Scan for the cell matching the given text and deliver its [x, y] coordinate at center. 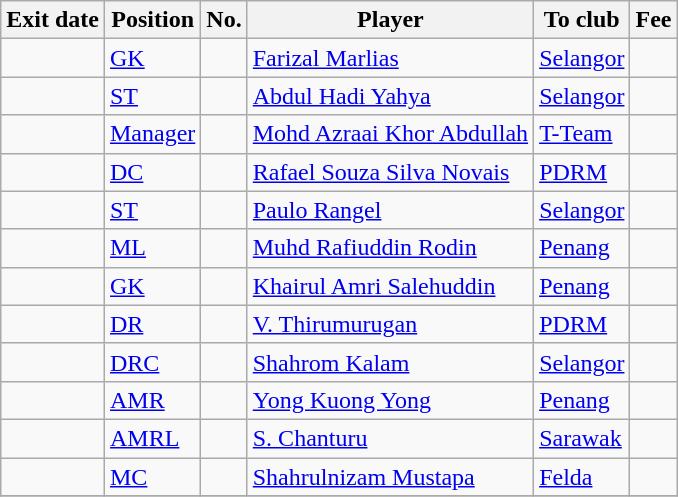
Mohd Azraai Khor Abdullah [390, 134]
Manager [152, 134]
Abdul Hadi Yahya [390, 96]
No. [224, 20]
S. Chanturu [390, 438]
MC [152, 477]
Shahrom Kalam [390, 362]
Sarawak [582, 438]
DRC [152, 362]
Farizal Marlias [390, 58]
AMRL [152, 438]
Yong Kuong Yong [390, 400]
Player [390, 20]
Rafael Souza Silva Novais [390, 172]
Khairul Amri Salehuddin [390, 286]
AMR [152, 400]
To club [582, 20]
Muhd Rafiuddin Rodin [390, 248]
DR [152, 324]
Paulo Rangel [390, 210]
Felda [582, 477]
Position [152, 20]
Exit date [53, 20]
T-Team [582, 134]
Fee [654, 20]
DC [152, 172]
Shahrulnizam Mustapa [390, 477]
ML [152, 248]
V. Thirumurugan [390, 324]
